Extract the [X, Y] coordinate from the center of the cell holding the provided text.  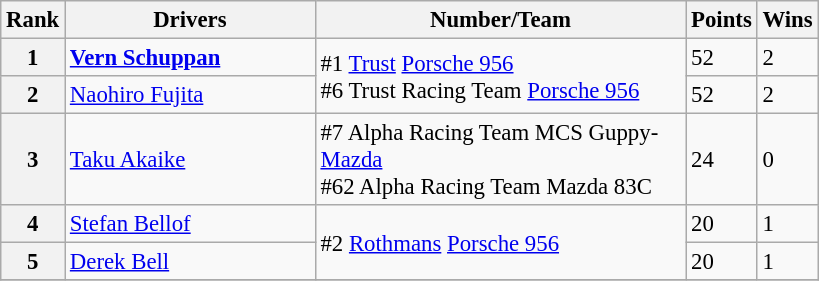
Stefan Bellof [190, 224]
Taku Akaike [190, 160]
Derek Bell [190, 262]
#7 Alpha Racing Team MCS Guppy-Mazda#62 Alpha Racing Team Mazda 83C [500, 160]
3 [33, 160]
Points [722, 20]
0 [788, 160]
Drivers [190, 20]
#1 Trust Porsche 956#6 Trust Racing Team Porsche 956 [500, 76]
Rank [33, 20]
Wins [788, 20]
Vern Schuppan [190, 58]
5 [33, 262]
4 [33, 224]
24 [722, 160]
#2 Rothmans Porsche 956 [500, 242]
Number/Team [500, 20]
Naohiro Fujita [190, 95]
